Find where the given text appears and provide that cell's center as (x, y) coordinate. 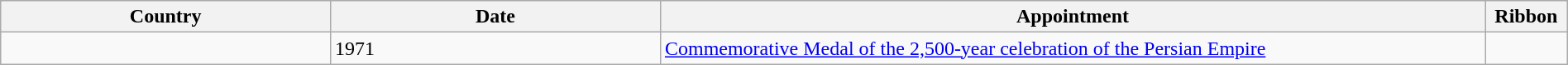
Date (496, 17)
Appointment (1072, 17)
Country (165, 17)
Commemorative Medal of the 2,500-year celebration of the Persian Empire (1072, 48)
Ribbon (1527, 17)
1971 (496, 48)
